Determine the (X, Y) coordinate at the center of the cell enclosing the given text.  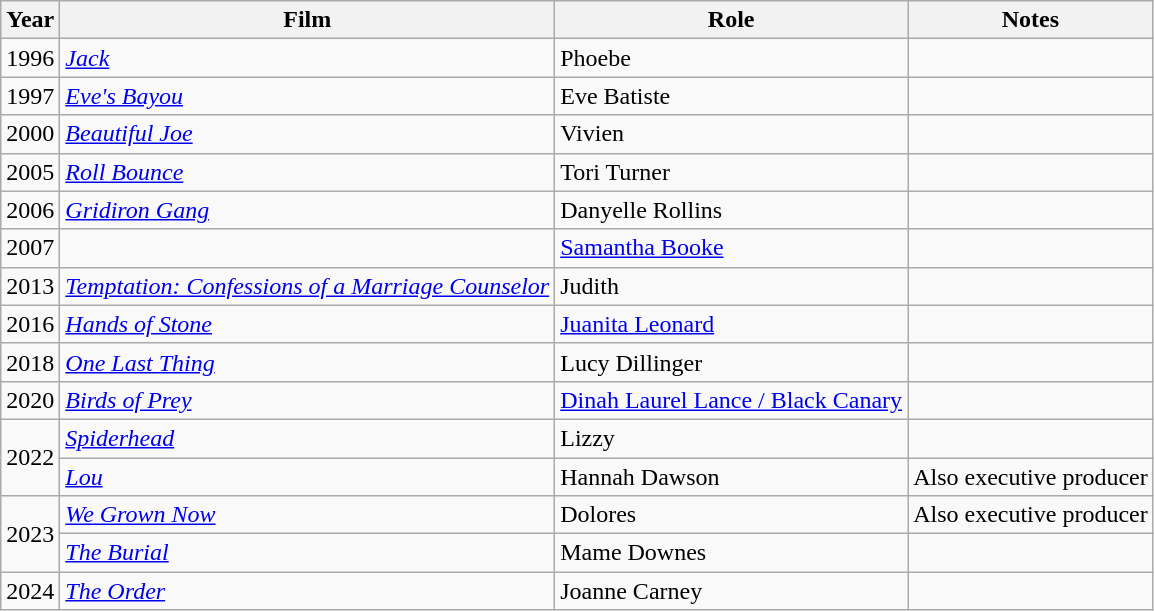
2016 (30, 324)
Lucy Dillinger (732, 362)
Lou (308, 477)
Birds of Prey (308, 400)
2018 (30, 362)
2013 (30, 286)
Notes (1031, 20)
Hands of Stone (308, 324)
Juanita Leonard (732, 324)
2000 (30, 134)
Joanne Carney (732, 591)
Beautiful Joe (308, 134)
We Grown Now (308, 515)
Role (732, 20)
Spiderhead (308, 438)
Roll Bounce (308, 172)
2024 (30, 591)
Tori Turner (732, 172)
2020 (30, 400)
2005 (30, 172)
Temptation: Confessions of a Marriage Counselor (308, 286)
The Order (308, 591)
Jack (308, 58)
Mame Downes (732, 553)
One Last Thing (308, 362)
Year (30, 20)
Phoebe (732, 58)
2023 (30, 534)
Samantha Booke (732, 248)
Eve Batiste (732, 96)
1996 (30, 58)
2006 (30, 210)
Vivien (732, 134)
Gridiron Gang (308, 210)
Dolores (732, 515)
Dinah Laurel Lance / Black Canary (732, 400)
The Burial (308, 553)
1997 (30, 96)
Lizzy (732, 438)
Judith (732, 286)
2022 (30, 457)
Film (308, 20)
Danyelle Rollins (732, 210)
2007 (30, 248)
Eve's Bayou (308, 96)
Hannah Dawson (732, 477)
